Return the [x, y] coordinate for the center point of the cell that contains the specified text.  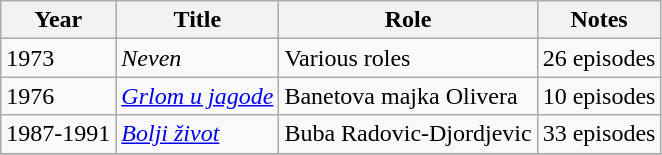
Notes [599, 20]
Role [408, 20]
1987-1991 [58, 134]
Various roles [408, 58]
1976 [58, 96]
33 episodes [599, 134]
10 episodes [599, 96]
Bolji život [198, 134]
1973 [58, 58]
Buba Radovic-Djordjevic [408, 134]
Grlom u jagode [198, 96]
Year [58, 20]
Title [198, 20]
26 episodes [599, 58]
Banetova majka Olivera [408, 96]
Neven [198, 58]
